Pinpoint the cell where the given text exists, returning its [x, y] midpoint coordinate. 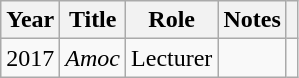
Role [172, 20]
Title [93, 20]
Year [30, 20]
Amoc [93, 58]
Notes [252, 20]
Lecturer [172, 58]
2017 [30, 58]
